Scan for the cell matching the given text and deliver its (x, y) coordinate at center. 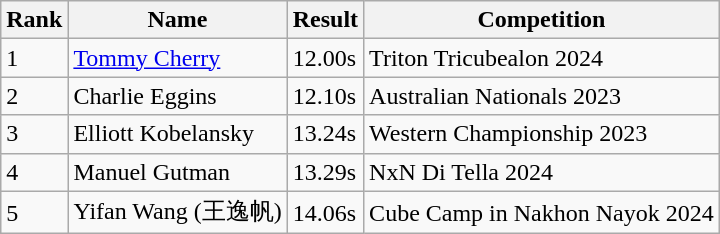
5 (34, 212)
12.10s (325, 96)
1 (34, 58)
Charlie Eggins (178, 96)
NxN Di Tella 2024 (542, 172)
Elliott Kobelansky (178, 134)
Australian Nationals 2023 (542, 96)
4 (34, 172)
Result (325, 20)
13.24s (325, 134)
Yifan Wang (王逸帆) (178, 212)
14.06s (325, 212)
2 (34, 96)
Cube Camp in Nakhon Nayok 2024 (542, 212)
12.00s (325, 58)
3 (34, 134)
13.29s (325, 172)
Name (178, 20)
Competition (542, 20)
Tommy Cherry (178, 58)
Triton Tricubealon 2024 (542, 58)
Manuel Gutman (178, 172)
Western Championship 2023 (542, 134)
Rank (34, 20)
